Scan for the cell matching the given text and deliver its [x, y] coordinate at center. 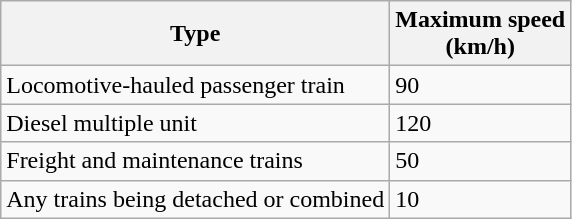
Diesel multiple unit [196, 123]
10 [480, 199]
Locomotive-hauled passenger train [196, 85]
50 [480, 161]
Type [196, 34]
Any trains being detached or combined [196, 199]
90 [480, 85]
120 [480, 123]
Maximum speed(km/h) [480, 34]
Freight and maintenance trains [196, 161]
